Pinpoint the cell where the given text exists, returning its (X, Y) midpoint coordinate. 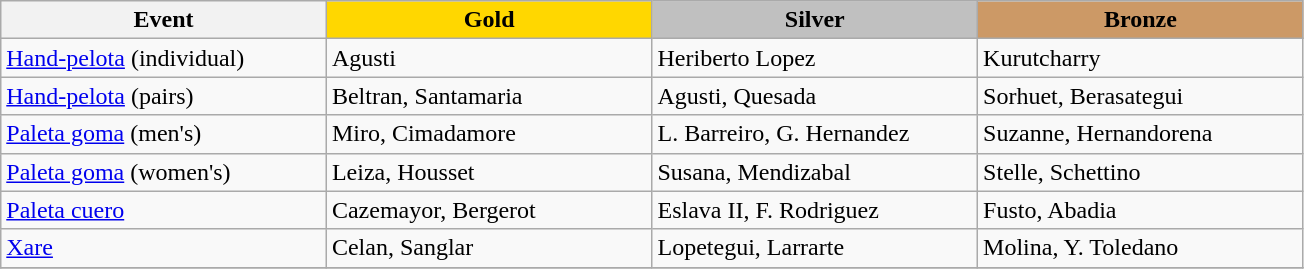
Paleta goma (women's) (164, 172)
Paleta cuero (164, 210)
Hand-pelota (individual) (164, 58)
Agusti, Quesada (815, 96)
Stelle, Schettino (1141, 172)
Heriberto Lopez (815, 58)
Lopetegui, Larrarte (815, 248)
Gold (489, 20)
Celan, Sanglar (489, 248)
Cazemayor, Bergerot (489, 210)
L. Barreiro, G. Hernandez (815, 134)
Sorhuet, Berasategui (1141, 96)
Xare (164, 248)
Hand-pelota (pairs) (164, 96)
Event (164, 20)
Agusti (489, 58)
Molina, Y. Toledano (1141, 248)
Paleta goma (men's) (164, 134)
Fusto, Abadia (1141, 210)
Leiza, Housset (489, 172)
Suzanne, Hernandorena (1141, 134)
Susana, Mendizabal (815, 172)
Miro, Cimadamore (489, 134)
Eslava II, F. Rodriguez (815, 210)
Kurutcharry (1141, 58)
Silver (815, 20)
Bronze (1141, 20)
Beltran, Santamaria (489, 96)
